Identify which cell holds the provided text, then report its [X, Y] central coordinate. 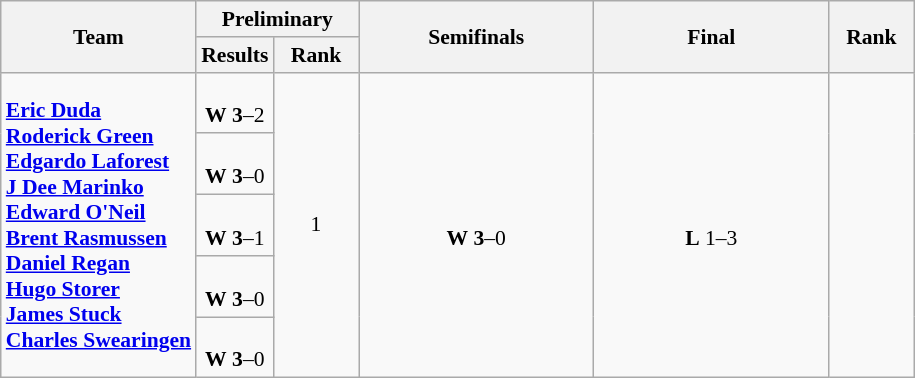
Eric DudaRoderick GreenEdgardo LaforestJ Dee MarinkoEdward O'NeilBrent RasmussenDaniel ReganHugo StorerJames StuckCharles Swearingen [98, 225]
W 3–2 [234, 102]
Team [98, 36]
L 1–3 [712, 225]
Preliminary [277, 19]
Results [234, 55]
W 3–1 [234, 226]
Final [712, 36]
1 [316, 225]
Semifinals [476, 36]
